Pinpoint the cell where the given text exists, returning its [X, Y] midpoint coordinate. 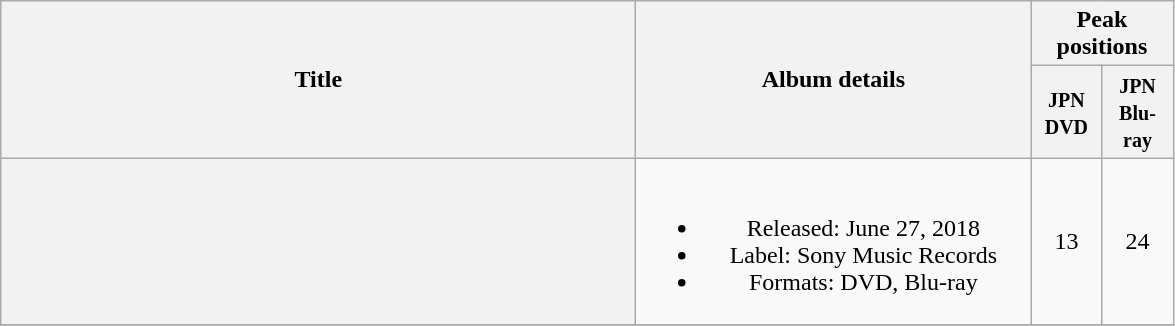
JPN DVD [1066, 112]
Album details [834, 80]
13 [1066, 242]
24 [1138, 242]
Title [318, 80]
JPN Blu-ray [1138, 112]
Peak positions [1102, 34]
Released: June 27, 2018 Label: Sony Music RecordsFormats: DVD, Blu-ray [834, 242]
